Search for the cell housing the specified text and yield its (X, Y) center coordinate. 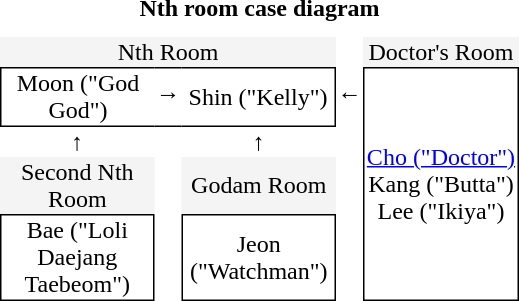
Doctor's Room (441, 52)
Cho ("Doctor")Kang ("Butta") Lee ("Ikiya") (441, 184)
Bae ("Loli Daejang Taebeom") (77, 258)
Nth Room (168, 52)
Jeon ("Watchman") (259, 258)
→ (168, 93)
Second Nth Room (77, 186)
Godam Room (259, 186)
Moon ("God God") (77, 97)
Shin ("Kelly") (259, 97)
← (350, 93)
